For the text-containing cell, return its midpoint in (x, y) coordinate format. 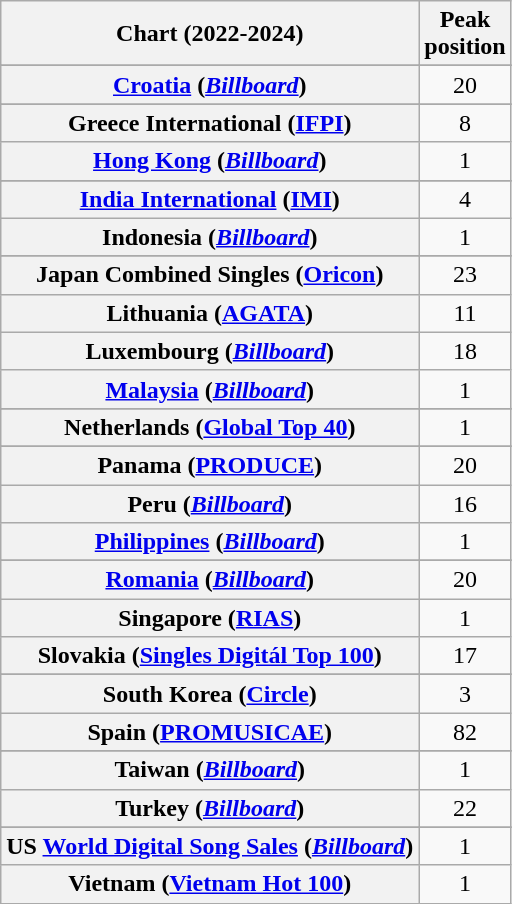
Lithuania (AGATA) (210, 313)
82 (465, 732)
Luxembourg (Billboard) (210, 351)
Turkey (Billboard) (210, 808)
Hong Kong (Billboard) (210, 161)
3 (465, 694)
18 (465, 351)
Spain (PROMUSICAE) (210, 732)
Vietnam (Vietnam Hot 100) (210, 884)
Indonesia (Billboard) (210, 237)
Slovakia (Singles Digitál Top 100) (210, 656)
Croatia (Billboard) (210, 85)
23 (465, 275)
Taiwan (Billboard) (210, 770)
Malaysia (Billboard) (210, 389)
Romania (Billboard) (210, 580)
4 (465, 199)
16 (465, 503)
8 (465, 123)
22 (465, 808)
Peru (Billboard) (210, 503)
Chart (2022-2024) (210, 34)
South Korea (Circle) (210, 694)
17 (465, 656)
Philippines (Billboard) (210, 542)
Panama (PRODUCE) (210, 465)
11 (465, 313)
Japan Combined Singles (Oricon) (210, 275)
US World Digital Song Sales (Billboard) (210, 846)
Netherlands (Global Top 40) (210, 427)
Greece International (IFPI) (210, 123)
Singapore (RIAS) (210, 618)
India International (IMI) (210, 199)
Peakposition (465, 34)
